Identify which cell holds the provided text, then report its [x, y] central coordinate. 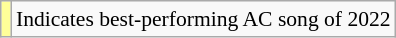
Indicates best-performing AC song of 2022 [204, 19]
